Determine the [x, y] coordinate at the center of the cell enclosing the given text.  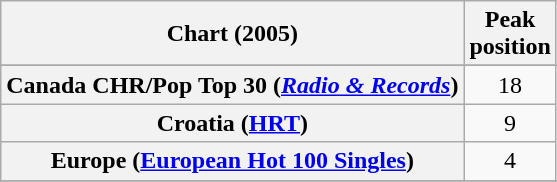
Canada CHR/Pop Top 30 (Radio & Records) [232, 85]
Chart (2005) [232, 34]
4 [510, 161]
Peakposition [510, 34]
9 [510, 123]
Croatia (HRT) [232, 123]
Europe (European Hot 100 Singles) [232, 161]
18 [510, 85]
